Locate the cell with the specified text and output its (x, y) center coordinate. 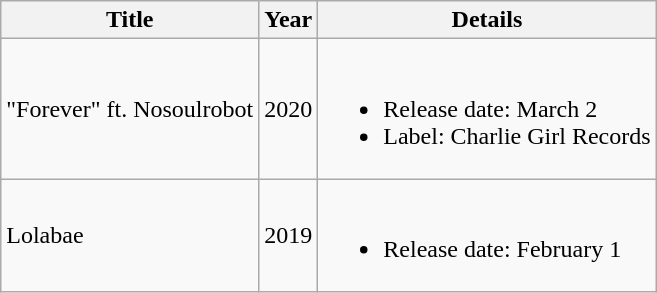
Release date: March 2Label: Charlie Girl Records (487, 109)
Title (130, 20)
Release date: February 1 (487, 236)
Lolabae (130, 236)
Year (288, 20)
"Forever" ft. Nosoulrobot (130, 109)
2019 (288, 236)
2020 (288, 109)
Details (487, 20)
